From the cell containing the given text, extract its center point as (X, Y) coordinate. 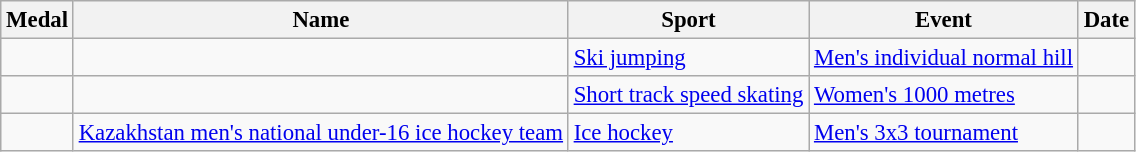
Sport (688, 20)
Short track speed skating (688, 95)
Men's individual normal hill (944, 58)
Ski jumping (688, 58)
Name (320, 20)
Men's 3x3 tournament (944, 133)
Event (944, 20)
Medal (38, 20)
Date (1106, 20)
Women's 1000 metres (944, 95)
Kazakhstan men's national under-16 ice hockey team (320, 133)
Ice hockey (688, 133)
